Detect which cell encompasses the target text, then output its (X, Y) center coordinate. 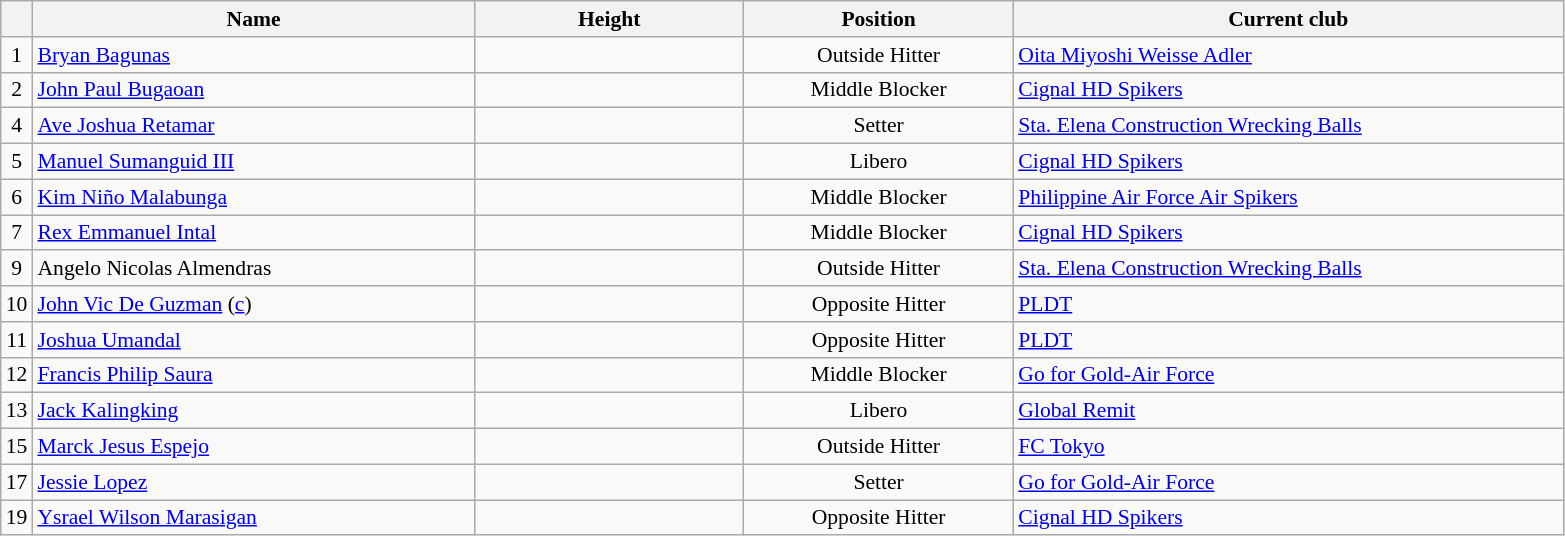
17 (17, 482)
Ave Joshua Retamar (253, 126)
15 (17, 447)
Current club (1288, 19)
Rex Emmanuel Intal (253, 233)
John Paul Bugaoan (253, 90)
6 (17, 197)
John Vic De Guzman (c) (253, 304)
Jessie Lopez (253, 482)
13 (17, 411)
5 (17, 162)
Francis Philip Saura (253, 375)
Marck Jesus Espejo (253, 447)
Joshua Umandal (253, 340)
FC Tokyo (1288, 447)
10 (17, 304)
Height (610, 19)
Philippine Air Force Air Spikers (1288, 197)
Kim Niño Malabunga (253, 197)
7 (17, 233)
Name (253, 19)
12 (17, 375)
4 (17, 126)
Position (878, 19)
Ysrael Wilson Marasigan (253, 518)
Angelo Nicolas Almendras (253, 269)
Bryan Bagunas (253, 55)
2 (17, 90)
Jack Kalingking (253, 411)
11 (17, 340)
1 (17, 55)
19 (17, 518)
9 (17, 269)
Oita Miyoshi Weisse Adler (1288, 55)
Manuel Sumanguid III (253, 162)
Global Remit (1288, 411)
